Determine the (X, Y) coordinate at the center of the cell enclosing the given text.  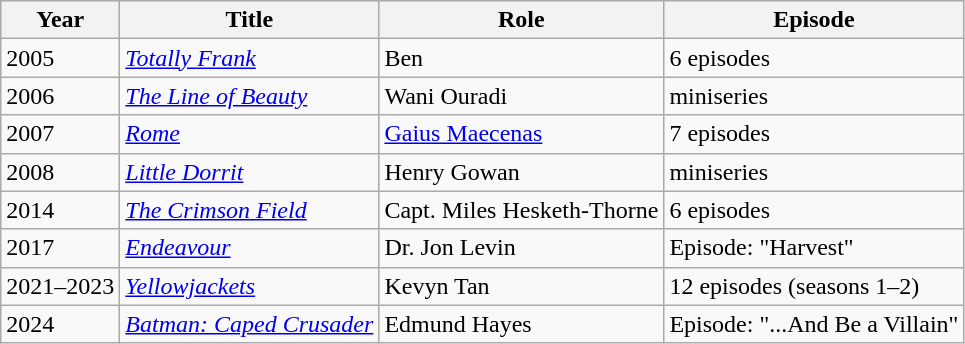
12 episodes (seasons 1–2) (814, 286)
2017 (60, 248)
Totally Frank (250, 58)
2008 (60, 172)
Yellowjackets (250, 286)
Batman: Caped Crusader (250, 324)
2024 (60, 324)
Kevyn Tan (522, 286)
Capt. Miles Hesketh-Thorne (522, 210)
Edmund Hayes (522, 324)
Rome (250, 134)
Episode: "Harvest" (814, 248)
2005 (60, 58)
7 episodes (814, 134)
The Line of Beauty (250, 96)
Episode (814, 20)
Endeavour (250, 248)
Ben (522, 58)
Title (250, 20)
2006 (60, 96)
Gaius Maecenas (522, 134)
Year (60, 20)
Role (522, 20)
Henry Gowan (522, 172)
Episode: "...And Be a Villain" (814, 324)
The Crimson Field (250, 210)
Dr. Jon Levin (522, 248)
2014 (60, 210)
2007 (60, 134)
Wani Ouradi (522, 96)
2021–2023 (60, 286)
Little Dorrit (250, 172)
